Scan for the cell matching the given text and deliver its [X, Y] coordinate at center. 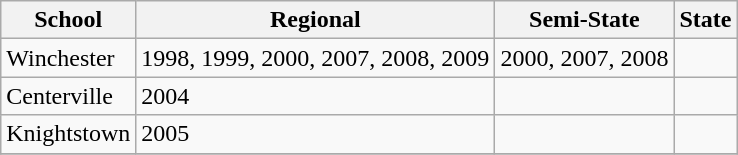
School [68, 20]
Regional [316, 20]
Centerville [68, 96]
1998, 1999, 2000, 2007, 2008, 2009 [316, 58]
Winchester [68, 58]
State [706, 20]
2004 [316, 96]
2005 [316, 134]
Knightstown [68, 134]
Semi-State [584, 20]
2000, 2007, 2008 [584, 58]
